Pinpoint the cell where the given text exists, returning its (x, y) midpoint coordinate. 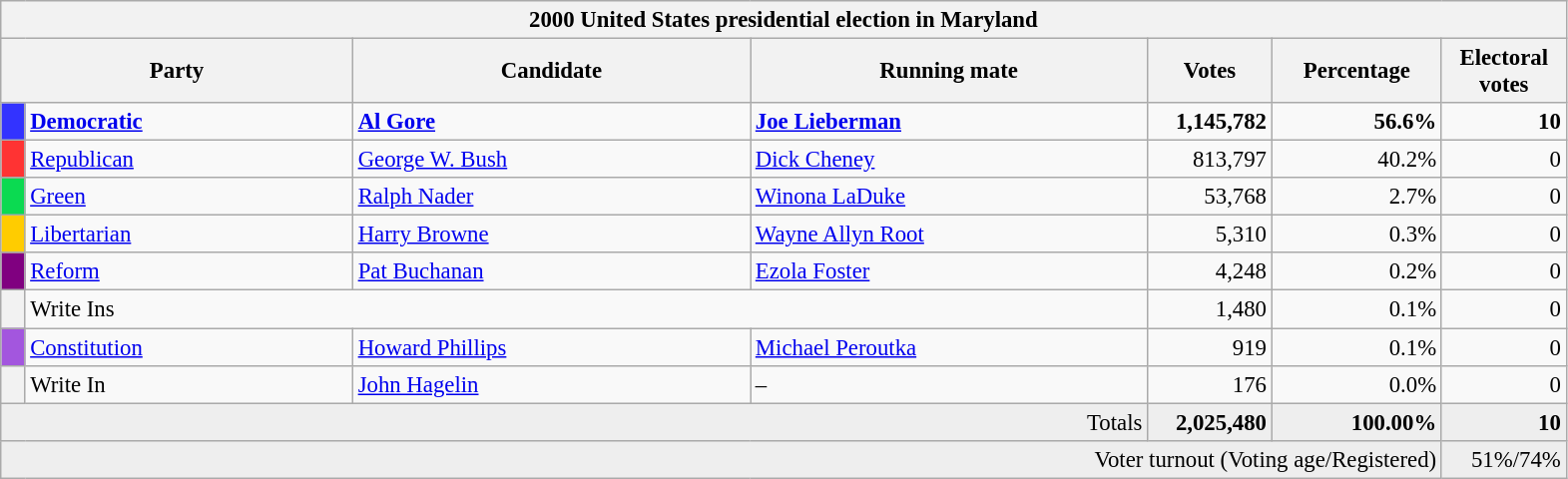
Al Gore (551, 122)
176 (1210, 384)
2,025,480 (1210, 422)
Pat Buchanan (551, 272)
Ezola Foster (949, 272)
John Hagelin (551, 384)
56.6% (1356, 122)
1,145,782 (1210, 122)
George W. Bush (551, 160)
Harry Browne (551, 235)
Constitution (189, 347)
4,248 (1210, 272)
Libertarian (189, 235)
Write In (189, 384)
Democratic (189, 122)
813,797 (1210, 160)
100.00% (1356, 422)
Totals (575, 422)
5,310 (1210, 235)
Electoral votes (1503, 72)
2000 United States presidential election in Maryland (784, 20)
Wayne Allyn Root (949, 235)
Dick Cheney (949, 160)
Green (189, 197)
Percentage (1356, 72)
53,768 (1210, 197)
Party (178, 72)
Running mate (949, 72)
Howard Phillips (551, 347)
0.2% (1356, 272)
2.7% (1356, 197)
Joe Lieberman (949, 122)
Republican (189, 160)
0.0% (1356, 384)
Votes (1210, 72)
1,480 (1210, 309)
Voter turnout (Voting age/Registered) (722, 459)
0.3% (1356, 235)
51%/74% (1503, 459)
Michael Peroutka (949, 347)
Winona LaDuke (949, 197)
Write Ins (587, 309)
– (949, 384)
Reform (189, 272)
Ralph Nader (551, 197)
919 (1210, 347)
40.2% (1356, 160)
Candidate (551, 72)
